Detect which cell encompasses the target text, then output its (x, y) center coordinate. 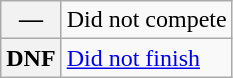
DNF (31, 58)
Did not finish (146, 58)
Did not compete (146, 20)
— (31, 20)
